Provide the [X, Y] coordinate of the cell's center where the given text is located.  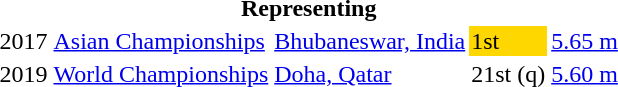
Asian Championships [161, 41]
Bhubaneswar, India [370, 41]
1st [508, 41]
